Locate the cell with the specified text and output its (x, y) center coordinate. 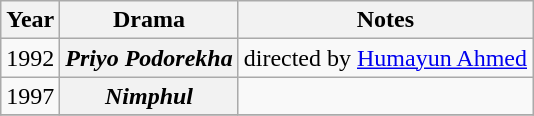
1997 (30, 96)
Priyo Podorekha (149, 58)
1992 (30, 58)
Year (30, 20)
Nimphul (149, 96)
Notes (385, 20)
directed by Humayun Ahmed (385, 58)
Drama (149, 20)
